Identify which cell holds the provided text, then report its (x, y) central coordinate. 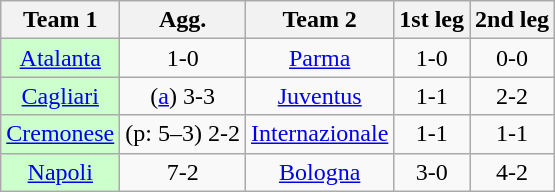
Napoli (60, 172)
Cremonese (60, 134)
7-2 (183, 172)
Juventus (320, 96)
Parma (320, 58)
Bologna (320, 172)
1st leg (432, 20)
2nd leg (512, 20)
(p: 5–3) 2-2 (183, 134)
4-2 (512, 172)
Team 2 (320, 20)
0-0 (512, 58)
3-0 (432, 172)
Internazionale (320, 134)
Team 1 (60, 20)
(a) 3-3 (183, 96)
Cagliari (60, 96)
2-2 (512, 96)
Agg. (183, 20)
Atalanta (60, 58)
